Pinpoint the cell where the given text exists, returning its (x, y) midpoint coordinate. 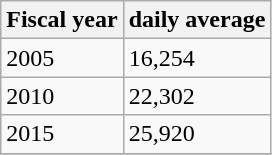
daily average (197, 20)
25,920 (197, 134)
Fiscal year (62, 20)
2015 (62, 134)
16,254 (197, 58)
2010 (62, 96)
2005 (62, 58)
22,302 (197, 96)
